Extract the (X, Y) coordinate from the center of the cell holding the provided text.  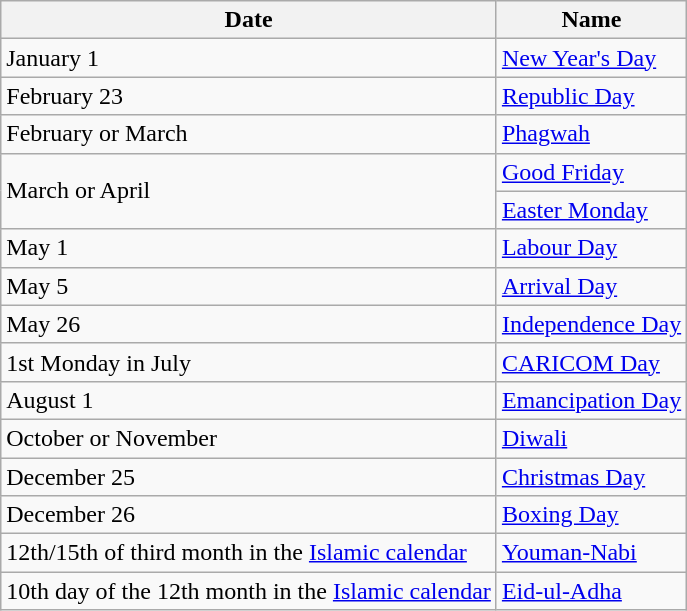
Easter Monday (591, 210)
Labour Day (591, 248)
Boxing Day (591, 515)
Independence Day (591, 324)
December 26 (249, 515)
May 1 (249, 248)
May 26 (249, 324)
Diwali (591, 438)
Youman-Nabi (591, 553)
May 5 (249, 286)
March or April (249, 191)
Phagwah (591, 134)
New Year's Day (591, 58)
February 23 (249, 96)
December 25 (249, 477)
Eid-ul-Adha (591, 591)
12th/15th of third month in the Islamic calendar (249, 553)
August 1 (249, 400)
Republic Day (591, 96)
Arrival Day (591, 286)
February or March (249, 134)
January 1 (249, 58)
1st Monday in July (249, 362)
CARICOM Day (591, 362)
Date (249, 20)
Good Friday (591, 172)
Emancipation Day (591, 400)
October or November (249, 438)
Name (591, 20)
10th day of the 12th month in the Islamic calendar (249, 591)
Christmas Day (591, 477)
